Detect which cell encompasses the target text, then output its (x, y) center coordinate. 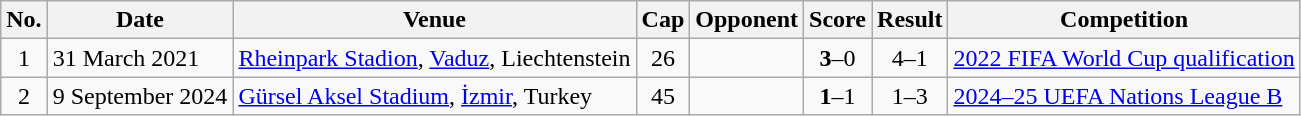
Result (910, 20)
2022 FIFA World Cup qualification (1124, 58)
Competition (1124, 20)
Opponent (747, 20)
26 (663, 58)
4–1 (910, 58)
31 March 2021 (140, 58)
45 (663, 96)
9 September 2024 (140, 96)
Rheinpark Stadion, Vaduz, Liechtenstein (434, 58)
Cap (663, 20)
1–1 (838, 96)
1–3 (910, 96)
No. (24, 20)
Date (140, 20)
Venue (434, 20)
1 (24, 58)
2 (24, 96)
Score (838, 20)
2024–25 UEFA Nations League B (1124, 96)
Gürsel Aksel Stadium, İzmir, Turkey (434, 96)
3–0 (838, 58)
